Scan for the cell matching the given text and deliver its [x, y] coordinate at center. 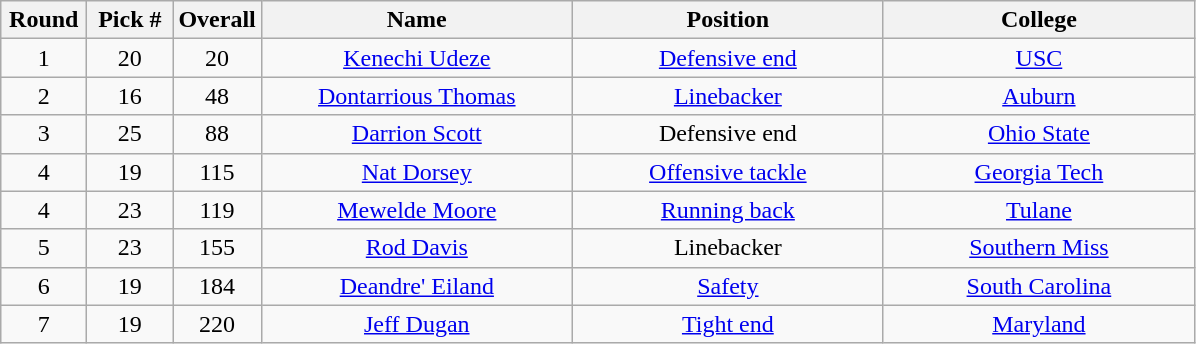
Darrion Scott [416, 134]
48 [217, 96]
South Carolina [1038, 286]
Overall [217, 20]
2 [44, 96]
7 [44, 324]
Georgia Tech [1038, 172]
USC [1038, 58]
Jeff Dugan [416, 324]
16 [130, 96]
Auburn [1038, 96]
Mewelde Moore [416, 210]
Dontarrious Thomas [416, 96]
Rod Davis [416, 248]
25 [130, 134]
115 [217, 172]
Tulane [1038, 210]
220 [217, 324]
Offensive tackle [728, 172]
Ohio State [1038, 134]
6 [44, 286]
Tight end [728, 324]
Position [728, 20]
Kenechi Udeze [416, 58]
184 [217, 286]
5 [44, 248]
Maryland [1038, 324]
3 [44, 134]
1 [44, 58]
Round [44, 20]
155 [217, 248]
College [1038, 20]
Southern Miss [1038, 248]
Nat Dorsey [416, 172]
Safety [728, 286]
119 [217, 210]
Deandre' Eiland [416, 286]
Running back [728, 210]
88 [217, 134]
Name [416, 20]
Pick # [130, 20]
